Capture the cell that displays the provided text and extract its (X, Y) central coordinate. 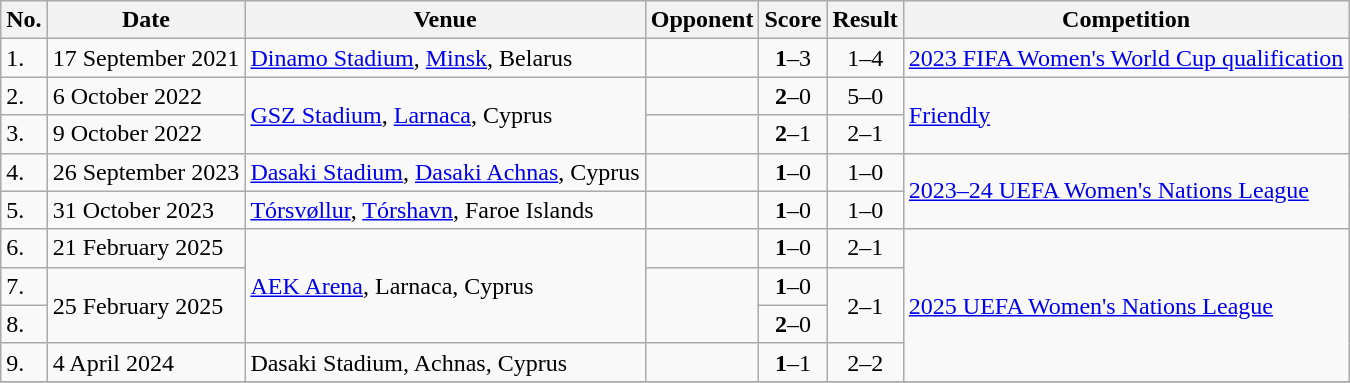
GSZ Stadium, Larnaca, Cyprus (445, 115)
17 September 2021 (146, 58)
7. (24, 286)
No. (24, 20)
Date (146, 20)
4. (24, 172)
26 September 2023 (146, 172)
Dasaki Stadium, Achnas, Cyprus (445, 362)
Score (793, 20)
8. (24, 324)
2025 UEFA Women's Nations League (1126, 305)
AEK Arena, Larnaca, Cyprus (445, 286)
6. (24, 248)
1–4 (865, 58)
Dasaki Stadium, Dasaki Achnas, Cyprus (445, 172)
2. (24, 96)
9. (24, 362)
9 October 2022 (146, 134)
5. (24, 210)
31 October 2023 (146, 210)
Tórsvøllur, Tórshavn, Faroe Islands (445, 210)
25 February 2025 (146, 305)
Friendly (1126, 115)
1. (24, 58)
4 April 2024 (146, 362)
Dinamo Stadium, Minsk, Belarus (445, 58)
1–3 (793, 58)
Opponent (702, 20)
2023–24 UEFA Women's Nations League (1126, 191)
6 October 2022 (146, 96)
2–2 (865, 362)
Competition (1126, 20)
1–1 (793, 362)
21 February 2025 (146, 248)
5–0 (865, 96)
3. (24, 134)
Result (865, 20)
Venue (445, 20)
2023 FIFA Women's World Cup qualification (1126, 58)
